Return the (x, y) coordinate for the center point of the cell that contains the specified text.  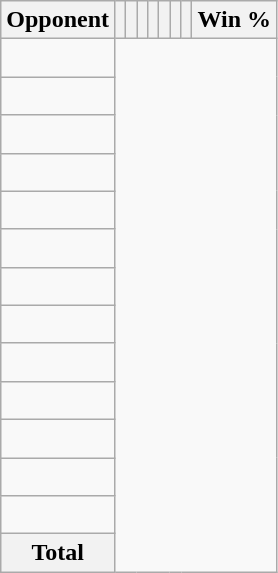
Opponent (58, 20)
Total (58, 553)
Win % (234, 20)
